Return [X, Y] of the center of cell containing provided text 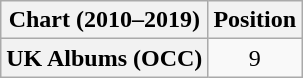
9 [255, 58]
Chart (2010–2019) [104, 20]
UK Albums (OCC) [104, 58]
Position [255, 20]
